Return the [X, Y] coordinate for the center point of the cell that contains the specified text.  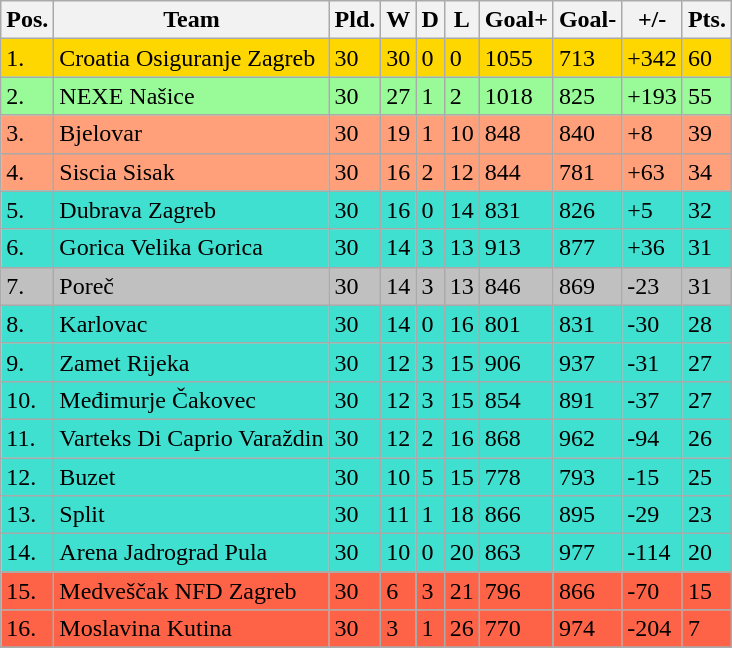
+/- [652, 20]
34 [706, 172]
826 [587, 210]
7. [28, 286]
10. [28, 400]
Arena Jadrograd Pula [192, 553]
39 [706, 134]
796 [516, 591]
8. [28, 324]
863 [516, 553]
Zamet Rijeka [192, 362]
7 [706, 629]
Moslavina Kutina [192, 629]
877 [587, 248]
1055 [516, 58]
W [398, 20]
Goal- [587, 20]
Poreč [192, 286]
Team [192, 20]
+63 [652, 172]
60 [706, 58]
Pld. [355, 20]
962 [587, 438]
Buzet [192, 477]
21 [462, 591]
801 [516, 324]
840 [587, 134]
55 [706, 96]
891 [587, 400]
-29 [652, 515]
895 [587, 515]
713 [587, 58]
2. [28, 96]
-204 [652, 629]
-31 [652, 362]
+36 [652, 248]
3. [28, 134]
9. [28, 362]
Croatia Osiguranje Zagreb [192, 58]
11 [398, 515]
846 [516, 286]
4. [28, 172]
Pos. [28, 20]
825 [587, 96]
+8 [652, 134]
-114 [652, 553]
977 [587, 553]
Varteks Di Caprio Varaždin [192, 438]
25 [706, 477]
974 [587, 629]
854 [516, 400]
28 [706, 324]
16. [28, 629]
+193 [652, 96]
18 [462, 515]
6. [28, 248]
848 [516, 134]
Goal+ [516, 20]
781 [587, 172]
Pts. [706, 20]
-94 [652, 438]
15. [28, 591]
12. [28, 477]
13. [28, 515]
D [430, 20]
844 [516, 172]
-30 [652, 324]
Bjelovar [192, 134]
NEXE Našice [192, 96]
6 [398, 591]
Međimurje Čakovec [192, 400]
-70 [652, 591]
+342 [652, 58]
Siscia Sisak [192, 172]
913 [516, 248]
-23 [652, 286]
11. [28, 438]
-37 [652, 400]
L [462, 20]
1018 [516, 96]
1. [28, 58]
32 [706, 210]
23 [706, 515]
14. [28, 553]
5 [430, 477]
Karlovac [192, 324]
770 [516, 629]
868 [516, 438]
5. [28, 210]
906 [516, 362]
Split [192, 515]
869 [587, 286]
Dubrava Zagreb [192, 210]
Medveščak NFD Zagreb [192, 591]
-15 [652, 477]
+5 [652, 210]
778 [516, 477]
19 [398, 134]
937 [587, 362]
Gorica Velika Gorica [192, 248]
793 [587, 477]
